Locate the cell with the specified text and output its (x, y) center coordinate. 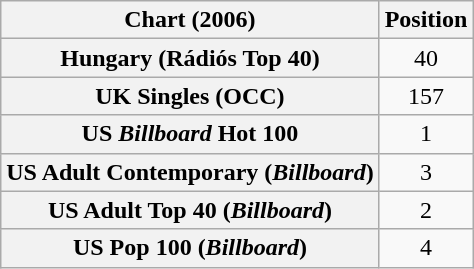
3 (426, 172)
2 (426, 210)
US Pop 100 (Billboard) (190, 248)
US Billboard Hot 100 (190, 134)
UK Singles (OCC) (190, 96)
Chart (2006) (190, 20)
1 (426, 134)
40 (426, 58)
US Adult Top 40 (Billboard) (190, 210)
157 (426, 96)
Hungary (Rádiós Top 40) (190, 58)
4 (426, 248)
Position (426, 20)
US Adult Contemporary (Billboard) (190, 172)
